Pinpoint the cell where the given text exists, returning its (x, y) midpoint coordinate. 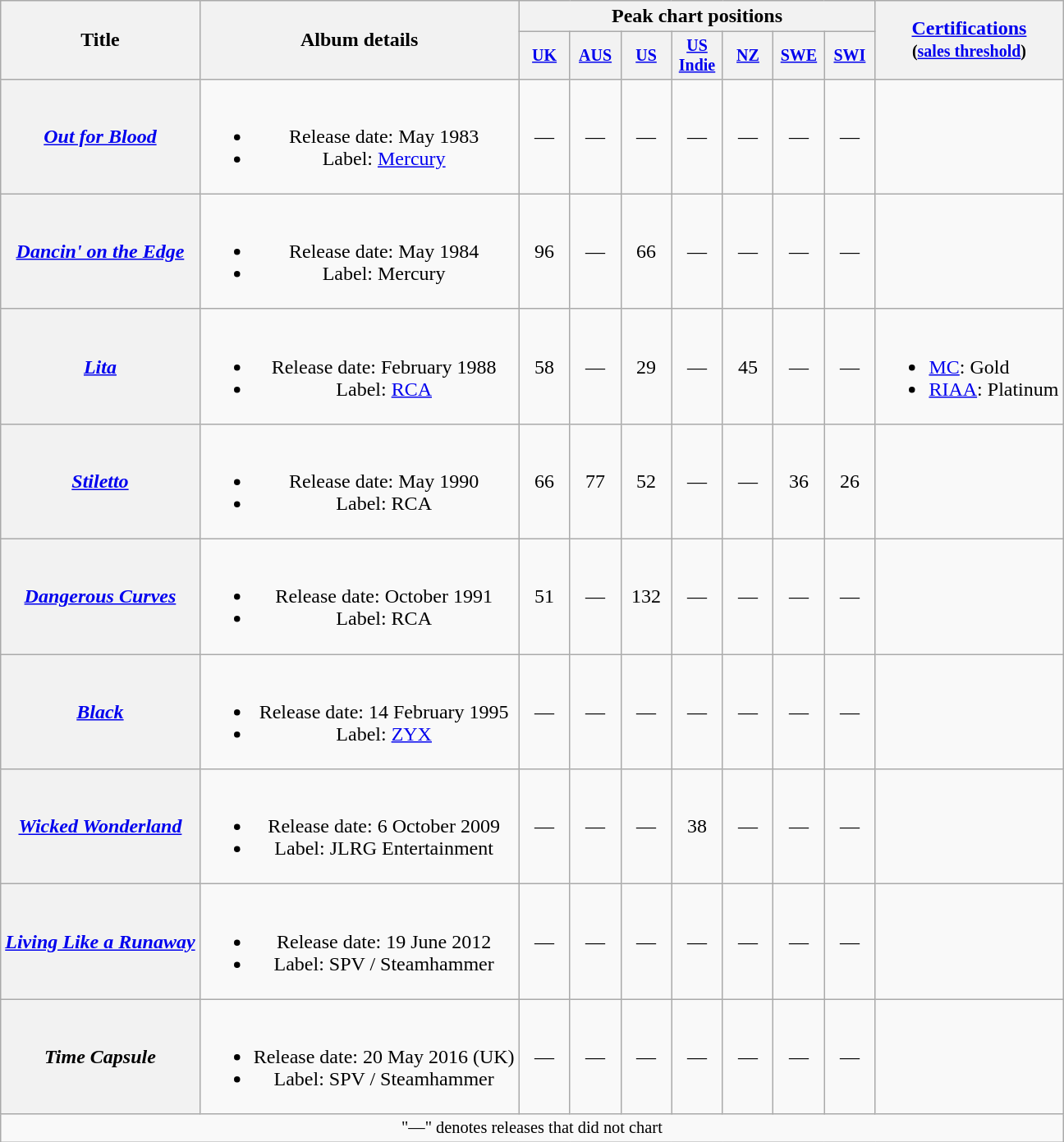
Wicked Wonderland (100, 827)
US Indie (697, 56)
NZ (748, 56)
Album details (360, 40)
SWE (799, 56)
Release date: October 1991Label: RCA (360, 597)
36 (799, 481)
Release date: 19 June 2012Label: SPV / Steamhammer (360, 942)
UK (544, 56)
Release date: May 1984Label: Mercury (360, 251)
Out for Blood (100, 136)
Release date: February 1988Label: RCA (360, 366)
45 (748, 366)
52 (646, 481)
77 (595, 481)
MC: GoldRIAA: Platinum (969, 366)
51 (544, 597)
Peak chart positions (697, 16)
29 (646, 366)
"—" denotes releases that did not chart (532, 1128)
Dangerous Curves (100, 597)
132 (646, 597)
Release date: 6 October 2009Label: JLRG Entertainment (360, 827)
AUS (595, 56)
Certifications(sales threshold) (969, 40)
Release date: 14 February 1995Label: ZYX (360, 712)
Release date: 20 May 2016 (UK)Label: SPV / Steamhammer (360, 1057)
Black (100, 712)
96 (544, 251)
Release date: May 1983Label: Mercury (360, 136)
Release date: May 1990Label: RCA (360, 481)
Living Like a Runaway (100, 942)
US (646, 56)
38 (697, 827)
26 (850, 481)
Dancin' on the Edge (100, 251)
Time Capsule (100, 1057)
Stiletto (100, 481)
58 (544, 366)
Lita (100, 366)
SWI (850, 56)
Title (100, 40)
